From the cell containing the given text, extract its center point as (X, Y) coordinate. 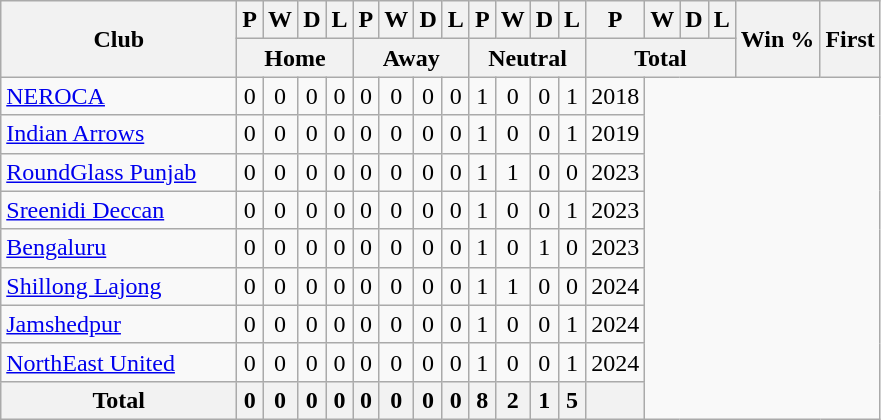
NEROCA (119, 96)
2019 (616, 134)
2 (512, 400)
Shillong Lajong (119, 286)
Win % (778, 39)
First (850, 39)
Bengaluru (119, 248)
Jamshedpur (119, 324)
2018 (616, 96)
5 (572, 400)
NorthEast United (119, 362)
Neutral (527, 58)
Club (119, 39)
Indian Arrows (119, 134)
8 (482, 400)
Away (411, 58)
RoundGlass Punjab (119, 172)
Sreenidi Deccan (119, 210)
Home (295, 58)
